Locate the cell with the specified text and output its [X, Y] center coordinate. 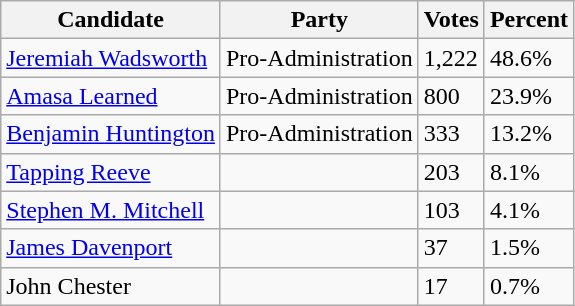
Stephen M. Mitchell [111, 210]
37 [451, 248]
203 [451, 172]
Benjamin Huntington [111, 134]
800 [451, 96]
1,222 [451, 58]
Party [319, 20]
0.7% [528, 286]
13.2% [528, 134]
James Davenport [111, 248]
Tapping Reeve [111, 172]
333 [451, 134]
1.5% [528, 248]
4.1% [528, 210]
Jeremiah Wadsworth [111, 58]
Votes [451, 20]
Amasa Learned [111, 96]
17 [451, 286]
48.6% [528, 58]
8.1% [528, 172]
23.9% [528, 96]
John Chester [111, 286]
103 [451, 210]
Candidate [111, 20]
Percent [528, 20]
